Provide the [x, y] coordinate of the cell's center where the given text is located.  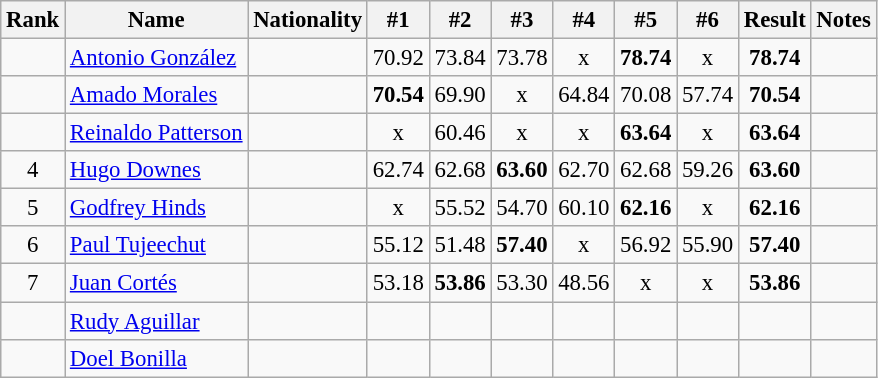
62.74 [398, 170]
Godfrey Hinds [156, 208]
Juan Cortés [156, 283]
60.46 [460, 133]
Hugo Downes [156, 170]
Name [156, 20]
70.92 [398, 58]
69.90 [460, 95]
Reinaldo Patterson [156, 133]
5 [33, 208]
Paul Tujeechut [156, 245]
#6 [708, 20]
55.90 [708, 245]
55.52 [460, 208]
Rank [33, 20]
#1 [398, 20]
54.70 [522, 208]
#2 [460, 20]
#4 [584, 20]
#3 [522, 20]
Rudy Aguillar [156, 321]
53.30 [522, 283]
55.12 [398, 245]
48.56 [584, 283]
73.78 [522, 58]
7 [33, 283]
Doel Bonilla [156, 358]
#5 [646, 20]
51.48 [460, 245]
62.70 [584, 170]
Result [774, 20]
70.08 [646, 95]
4 [33, 170]
53.18 [398, 283]
73.84 [460, 58]
60.10 [584, 208]
57.74 [708, 95]
6 [33, 245]
59.26 [708, 170]
64.84 [584, 95]
Amado Morales [156, 95]
Antonio González [156, 58]
Nationality [308, 20]
Notes [844, 20]
56.92 [646, 245]
